From the cell containing the given text, extract its center point as [x, y] coordinate. 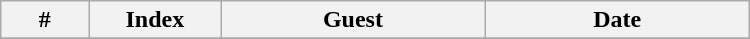
# [45, 20]
Date [617, 20]
Index [155, 20]
Guest [353, 20]
